Find where the given text appears and provide that cell's center as (x, y) coordinate. 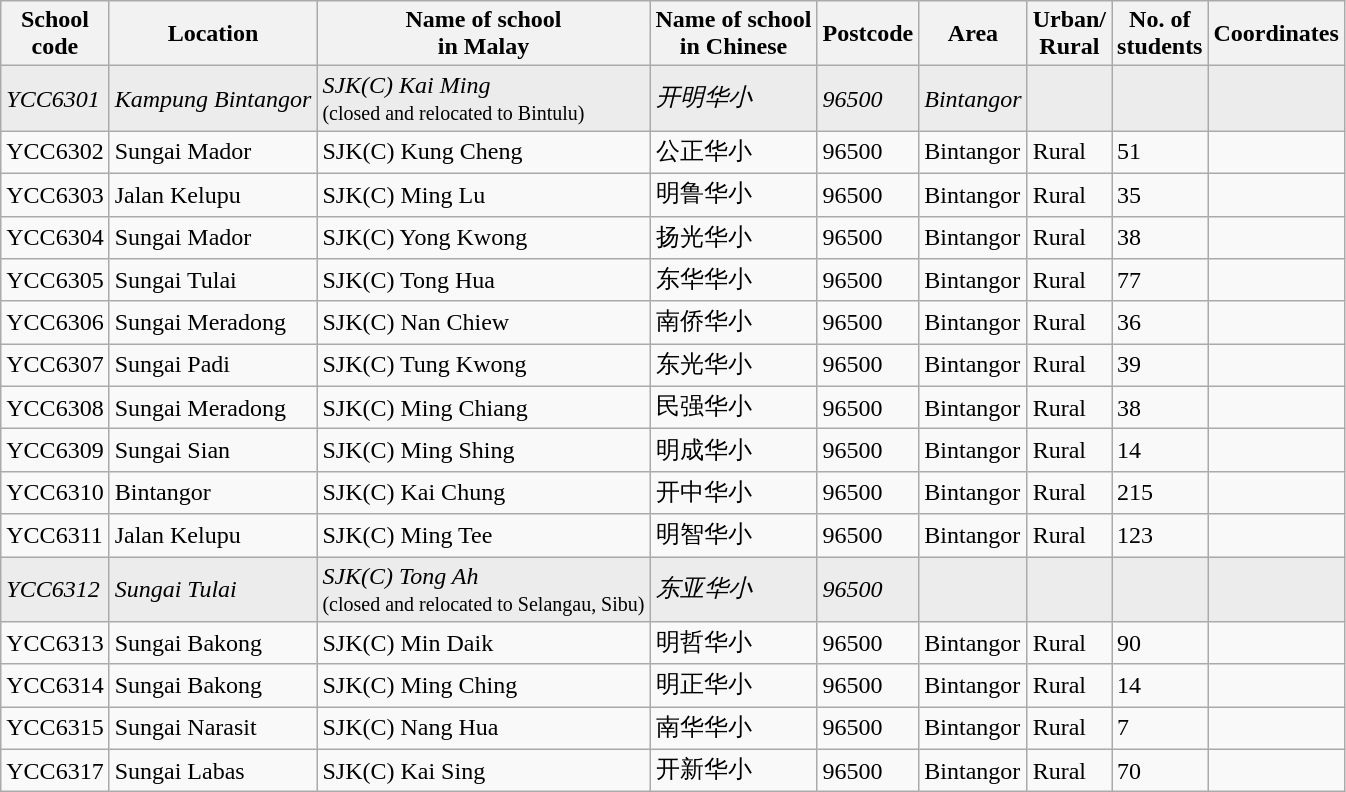
70 (1160, 770)
YCC6309 (55, 450)
YCC6308 (55, 408)
SJK(C) Tong Ah(closed and relocated to Selangau, Sibu) (484, 588)
开新华小 (734, 770)
90 (1160, 644)
35 (1160, 194)
SJK(C) Tong Hua (484, 280)
SJK(C) Kai Sing (484, 770)
SJK(C) Nang Hua (484, 728)
SJK(C) Ming Chiang (484, 408)
YCC6311 (55, 536)
YCC6307 (55, 366)
明哲华小 (734, 644)
开中华小 (734, 492)
215 (1160, 492)
明鲁华小 (734, 194)
YCC6312 (55, 588)
YCC6303 (55, 194)
南华华小 (734, 728)
Area (973, 34)
Sungai Narasit (213, 728)
Postcode (868, 34)
51 (1160, 152)
开明华小 (734, 98)
明智华小 (734, 536)
SJK(C) Kai Chung (484, 492)
YCC6317 (55, 770)
Urban/Rural (1069, 34)
YCC6301 (55, 98)
南侨华小 (734, 322)
SJK(C) Ming Lu (484, 194)
SJK(C) Ming Tee (484, 536)
Name of schoolin Malay (484, 34)
SJK(C) Kung Cheng (484, 152)
SJK(C) Nan Chiew (484, 322)
扬光华小 (734, 238)
SJK(C) Tung Kwong (484, 366)
77 (1160, 280)
Sungai Sian (213, 450)
Coordinates (1276, 34)
36 (1160, 322)
YCC6302 (55, 152)
YCC6305 (55, 280)
SJK(C) Ming Ching (484, 686)
SJK(C) Kai Ming(closed and relocated to Bintulu) (484, 98)
Schoolcode (55, 34)
Name of schoolin Chinese (734, 34)
Kampung Bintangor (213, 98)
No. ofstudents (1160, 34)
公正华小 (734, 152)
YCC6314 (55, 686)
Location (213, 34)
东华华小 (734, 280)
YCC6310 (55, 492)
YCC6313 (55, 644)
YCC6306 (55, 322)
SJK(C) Min Daik (484, 644)
明成华小 (734, 450)
Sungai Labas (213, 770)
SJK(C) Yong Kwong (484, 238)
SJK(C) Ming Shing (484, 450)
东光华小 (734, 366)
民强华小 (734, 408)
Sungai Padi (213, 366)
YCC6315 (55, 728)
7 (1160, 728)
39 (1160, 366)
东亚华小 (734, 588)
YCC6304 (55, 238)
明正华小 (734, 686)
123 (1160, 536)
